Return [x, y] of the center of cell containing provided text 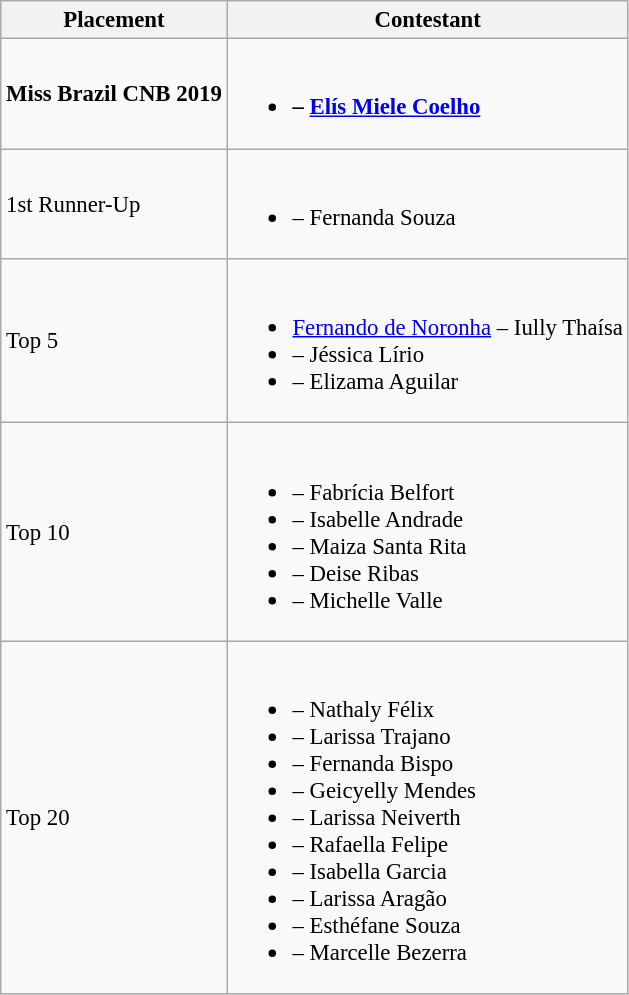
– Fernanda Souza [428, 204]
1st Runner-Up [114, 204]
Top 20 [114, 818]
Contestant [428, 20]
Top 10 [114, 532]
Placement [114, 20]
Miss Brazil CNB 2019 [114, 94]
Top 5 [114, 341]
– Elís Miele Coelho [428, 94]
– Fabrícia Belfort – Isabelle Andrade – Maiza Santa Rita – Deise Ribas – Michelle Valle [428, 532]
Fernando de Noronha – Iully Thaísa – Jéssica Lírio – Elizama Aguilar [428, 341]
